Scan for the cell matching the given text and deliver its (X, Y) coordinate at center. 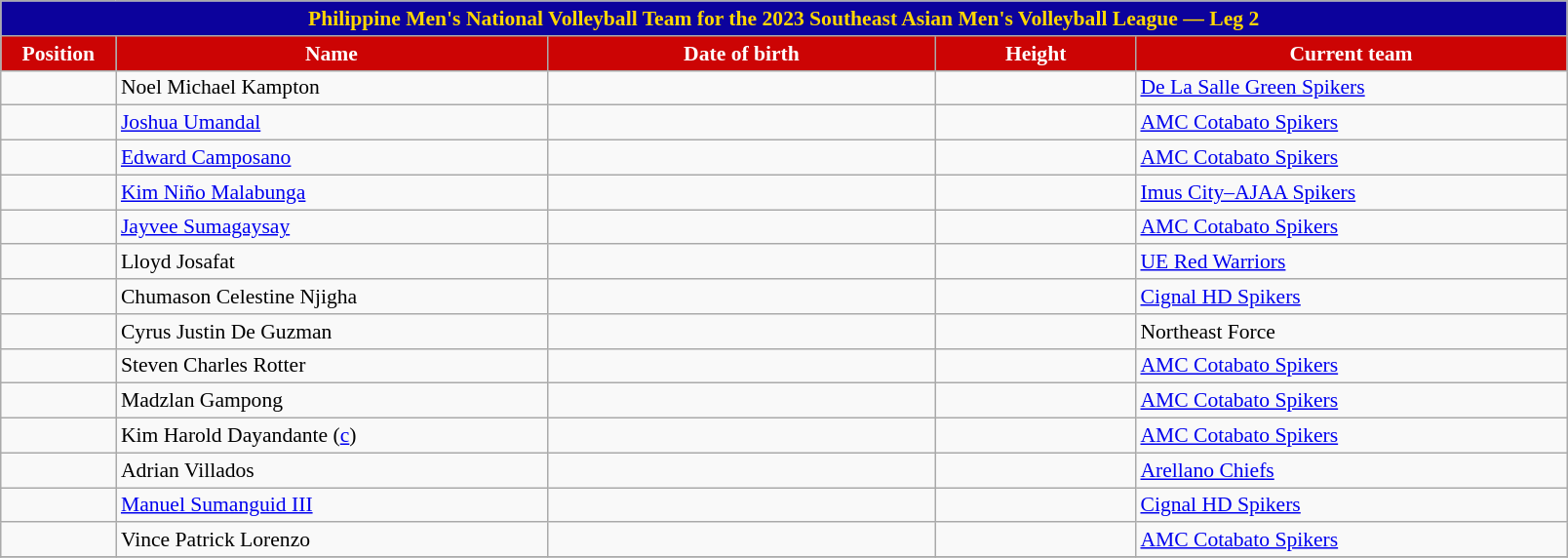
Northeast Force (1351, 332)
Height (1036, 54)
Imus City–AJAA Spikers (1351, 192)
Philippine Men's National Volleyball Team for the 2023 Southeast Asian Men's Volleyball League — Leg 2 (784, 19)
Edward Camposano (332, 158)
Jayvee Sumagaysay (332, 227)
Madzlan Gampong (332, 401)
Chumason Celestine Njigha (332, 297)
Date of birth (741, 54)
Adrian Villados (332, 470)
Arellano Chiefs (1351, 470)
Joshua Umandal (332, 123)
De La Salle Green Spikers (1351, 88)
Lloyd Josafat (332, 262)
Cyrus Justin De Guzman (332, 332)
Name (332, 54)
Position (59, 54)
Kim Niño Malabunga (332, 192)
Kim Harold Dayandante (c) (332, 436)
Vince Patrick Lorenzo (332, 540)
Current team (1351, 54)
Noel Michael Kampton (332, 88)
Steven Charles Rotter (332, 366)
Manuel Sumanguid III (332, 505)
UE Red Warriors (1351, 262)
